Scan for the cell matching the given text and deliver its (x, y) coordinate at center. 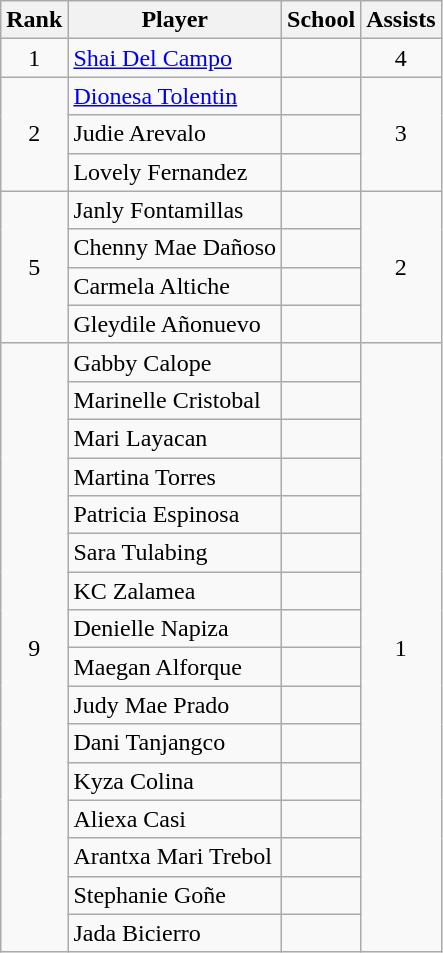
Mari Layacan (175, 438)
Gabby Calope (175, 362)
Dani Tanjangco (175, 743)
KC Zalamea (175, 591)
Carmela Altiche (175, 286)
9 (34, 648)
Aliexa Casi (175, 819)
Janly Fontamillas (175, 210)
Denielle Napiza (175, 629)
Marinelle Cristobal (175, 400)
School (322, 20)
Patricia Espinosa (175, 515)
Dionesa Tolentin (175, 96)
Player (175, 20)
Maegan Alforque (175, 667)
3 (401, 134)
5 (34, 267)
Jada Bicierro (175, 933)
Judie Arevalo (175, 134)
Kyza Colina (175, 781)
Gleydile Añonuevo (175, 324)
Sara Tulabing (175, 553)
Assists (401, 20)
Shai Del Campo (175, 58)
Rank (34, 20)
Stephanie Goñe (175, 895)
Lovely Fernandez (175, 172)
Chenny Mae Dañoso (175, 248)
Judy Mae Prado (175, 705)
4 (401, 58)
Martina Torres (175, 477)
Arantxa Mari Trebol (175, 857)
